Return the [x, y] coordinate for the center point of the cell that contains the specified text.  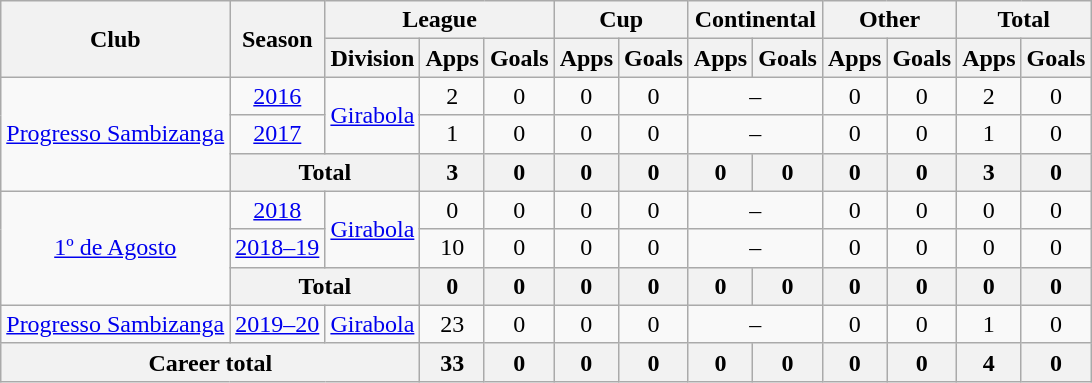
2018–19 [278, 248]
2018 [278, 210]
2016 [278, 96]
Division [372, 58]
Cup [621, 20]
2019–20 [278, 324]
2017 [278, 134]
33 [452, 362]
Career total [210, 362]
23 [452, 324]
Season [278, 39]
10 [452, 248]
Club [116, 39]
League [440, 20]
Other [889, 20]
1º de Agosto [116, 248]
Continental [755, 20]
4 [989, 362]
